Locate the cell with the specified text and output its [x, y] center coordinate. 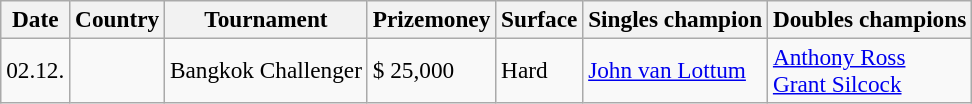
Country [118, 19]
02.12. [36, 70]
Singles champion [676, 19]
John van Lottum [676, 70]
Bangkok Challenger [266, 70]
Anthony Ross Grant Silcock [870, 70]
Date [36, 19]
Doubles champions [870, 19]
Prizemoney [431, 19]
Hard [540, 70]
$ 25,000 [431, 70]
Surface [540, 19]
Tournament [266, 19]
